For the text-containing cell, return its midpoint in (x, y) coordinate format. 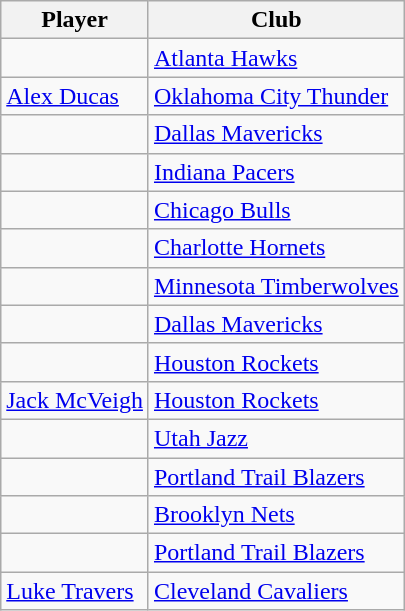
Atlanta Hawks (276, 58)
Alex Ducas (75, 96)
Luke Travers (75, 591)
Jack McVeigh (75, 400)
Player (75, 20)
Oklahoma City Thunder (276, 96)
Chicago Bulls (276, 210)
Brooklyn Nets (276, 515)
Charlotte Hornets (276, 248)
Club (276, 20)
Minnesota Timberwolves (276, 286)
Cleveland Cavaliers (276, 591)
Utah Jazz (276, 438)
Indiana Pacers (276, 172)
